Extract the (x, y) coordinate from the center of the cell holding the provided text.  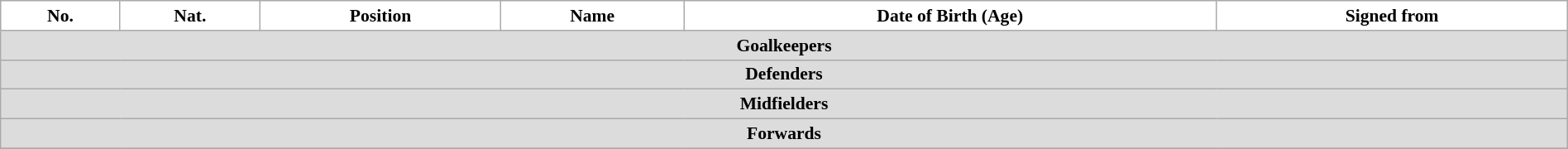
Signed from (1392, 16)
Midfielders (784, 104)
Goalkeepers (784, 46)
No. (60, 16)
Position (380, 16)
Forwards (784, 134)
Nat. (190, 16)
Date of Birth (Age) (950, 16)
Defenders (784, 74)
Name (592, 16)
